Scan for the cell matching the given text and deliver its (X, Y) coordinate at center. 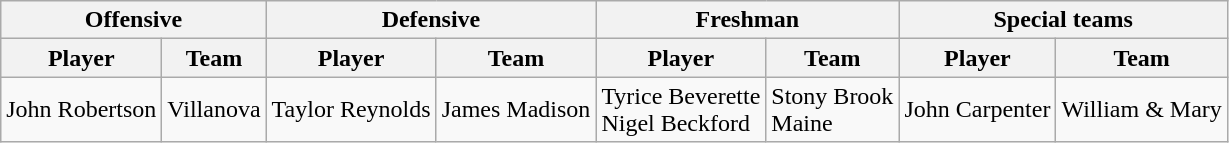
John Robertson (82, 110)
William & Mary (1142, 110)
Stony BrookMaine (832, 110)
Taylor Reynolds (351, 110)
Offensive (134, 20)
Freshman (748, 20)
Special teams (1063, 20)
Defensive (431, 20)
John Carpenter (978, 110)
Tyrice BeveretteNigel Beckford (681, 110)
James Madison (516, 110)
Villanova (214, 110)
